For the text-containing cell, return its midpoint in (X, Y) coordinate format. 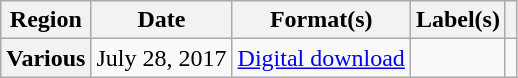
Format(s) (321, 20)
Various (46, 58)
Digital download (321, 58)
Label(s) (458, 20)
July 28, 2017 (162, 58)
Region (46, 20)
Date (162, 20)
